Output the [x, y] coordinate of the center of the cell containing the given text.  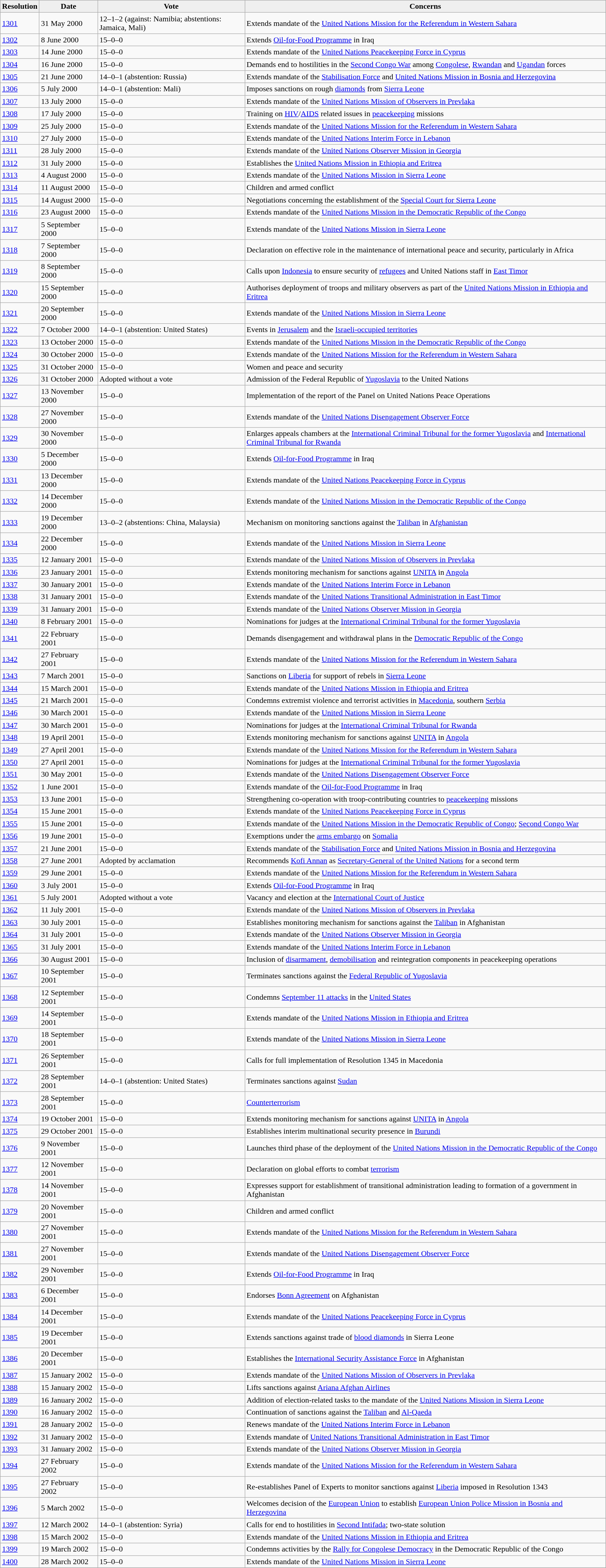
14 November 2001 [69, 1190]
Nominations for judges at the International Criminal Tribunal for Rwanda [425, 725]
1347 [20, 725]
1310 [20, 138]
1357 [20, 848]
1394 [20, 1466]
Launches third phase of the deployment of the United Nations Mission in the Democratic Republic of the Congo [425, 1148]
15 March 2002 [69, 1537]
1360 [20, 885]
1322 [20, 330]
Continuation of sanctions against the Taliban and Al-Qaeda [425, 1412]
14 September 2001 [69, 1018]
Date [69, 6]
1351 [20, 774]
25 July 2000 [69, 126]
Adopted by acclamation [171, 861]
1331 [20, 480]
30 January 2001 [69, 584]
Establishes the International Security Assistance Force in Afghanistan [425, 1359]
29 November 2001 [69, 1274]
Condemns extremist violence and terrorist activities in Macedonia, southern Serbia [425, 701]
1307 [20, 101]
10 September 2001 [69, 976]
Negotiations concerning the establishment of the Special Court for Sierra Leone [425, 200]
23 August 2000 [69, 212]
30 May 2001 [69, 774]
16 June 2000 [69, 64]
18 September 2001 [69, 1039]
30 November 2000 [69, 438]
1361 [20, 898]
19 December 2001 [69, 1337]
1398 [20, 1537]
Imposes sanctions on rough diamonds from Sierra Leone [425, 89]
1303 [20, 52]
27 July 2000 [69, 138]
Declaration on effective role in the maintenance of international peace and security, particularly in Africa [425, 250]
1355 [20, 824]
Extends mandate of United Nations Transitional Administration in East Timor [425, 1437]
19 December 2000 [69, 522]
1367 [20, 976]
1319 [20, 271]
14–0–1 (abstention: Syria) [171, 1525]
19 October 2001 [69, 1119]
29 June 2001 [69, 873]
1337 [20, 584]
4 August 2000 [69, 175]
Enlarges appeals chambers at the International Criminal Tribunal for the former Yugoslavia and International Criminal Tribunal for Rwanda [425, 438]
Events in Jerusalem and the Israeli-occupied territories [425, 330]
6 December 2001 [69, 1295]
30 October 2000 [69, 354]
8 September 2000 [69, 271]
Implementation of the report of the Panel on United Nations Peace Operations [425, 395]
5 December 2000 [69, 459]
11 July 2001 [69, 910]
5 September 2000 [69, 229]
1362 [20, 910]
14 December 2001 [69, 1317]
1341 [20, 638]
14 August 2000 [69, 200]
1329 [20, 438]
Training on HIV/AIDS related issues in peacekeeping missions [425, 114]
1335 [20, 560]
1372 [20, 1081]
12 March 2002 [69, 1525]
1385 [20, 1337]
5 March 2002 [69, 1508]
1363 [20, 922]
5 July 2000 [69, 89]
1380 [20, 1232]
Calls for end to hostilities in Second Intifada; two-state solution [425, 1525]
1 June 2001 [69, 787]
1324 [20, 354]
30 July 2001 [69, 922]
1399 [20, 1549]
30 August 2001 [69, 959]
12–1–2 (against: Namibia; abstentions: Jamaica, Mali) [171, 23]
1321 [20, 313]
1305 [20, 77]
Extends mandate of the United Nations Transitional Administration in East Timor [425, 597]
21 June 2000 [69, 77]
Establishes the United Nations Mission in Ethiopia and Eritrea [425, 163]
1359 [20, 873]
8 February 2001 [69, 621]
27 June 2001 [69, 861]
1348 [20, 738]
31 May 2000 [69, 23]
1365 [20, 947]
1383 [20, 1295]
Addition of election-related tasks to the mandate of the United Nations Mission in Sierra Leone [425, 1400]
1304 [20, 64]
12 January 2001 [69, 560]
1336 [20, 572]
20 November 2001 [69, 1211]
1371 [20, 1060]
Admission of the Federal Republic of Yugoslavia to the United Nations [425, 379]
1379 [20, 1211]
26 September 2001 [69, 1060]
1391 [20, 1424]
1339 [20, 609]
1350 [20, 762]
7 October 2000 [69, 330]
Inclusion of disarmament, demobilisation and reintegration components in peacekeeping operations [425, 959]
1373 [20, 1102]
Renews mandate of the United Nations Interim Force in Lebanon [425, 1424]
1344 [20, 688]
1314 [20, 188]
1370 [20, 1039]
1311 [20, 150]
Terminates sanctions against the Federal Republic of Yugoslavia [425, 976]
1390 [20, 1412]
Sanctions on Liberia for support of rebels in Sierra Leone [425, 676]
Concerns [425, 6]
1366 [20, 959]
1338 [20, 597]
1377 [20, 1169]
13 June 2001 [69, 799]
3 July 2001 [69, 885]
Extends mandate of the Oil-for-Food Programme in Iraq [425, 787]
1395 [20, 1487]
1343 [20, 676]
1345 [20, 701]
14 June 2000 [69, 52]
1334 [20, 543]
27 November 2000 [69, 417]
1332 [20, 501]
1378 [20, 1190]
Exemptions under the arms embargo on Somalia [425, 836]
13 November 2000 [69, 395]
Recommends Kofi Annan as Secretary-General of the United Nations for a second term [425, 861]
Calls upon Indonesia to ensure security of refugees and United Nations staff in East Timor [425, 271]
13 July 2000 [69, 101]
1330 [20, 459]
Demands disengagement and withdrawal plans in the Democratic Republic of the Congo [425, 638]
1364 [20, 935]
1333 [20, 522]
Extends sanctions against trade of blood diamonds in Sierra Leone [425, 1337]
Establishes monitoring mechanism for sanctions against the Taliban in Afghanistan [425, 922]
1386 [20, 1359]
12 September 2001 [69, 997]
20 September 2000 [69, 313]
Vote [171, 6]
1313 [20, 175]
Re-establishes Panel of Experts to monitor sanctions against Liberia imposed in Resolution 1343 [425, 1487]
11 August 2000 [69, 188]
1308 [20, 114]
20 December 2001 [69, 1359]
14 December 2000 [69, 501]
22 December 2000 [69, 543]
1381 [20, 1253]
Terminates sanctions against Sudan [425, 1081]
13–0–2 (abstentions: China, Malaysia) [171, 522]
Establishes interim multinational security presence in Burundi [425, 1131]
1387 [20, 1375]
1369 [20, 1018]
15 September 2000 [69, 292]
1302 [20, 40]
1368 [20, 997]
13 December 2000 [69, 480]
Condemns activities by the Rally for Congolese Democracy in the Democratic Republic of the Congo [425, 1549]
1320 [20, 292]
21 June 2001 [69, 848]
1328 [20, 417]
22 February 2001 [69, 638]
Mechanism on monitoring sanctions against the Taliban in Afghanistan [425, 522]
1342 [20, 659]
1306 [20, 89]
Welcomes decision of the European Union to establish European Union Police Mission in Bosnia and Herzegovina [425, 1508]
Condemns September 11 attacks in the United States [425, 997]
Calls for full implementation of Resolution 1345 in Macedonia [425, 1060]
1309 [20, 126]
1384 [20, 1317]
7 September 2000 [69, 250]
Resolution [20, 6]
1318 [20, 250]
1323 [20, 342]
1400 [20, 1562]
1340 [20, 621]
1326 [20, 379]
Vacancy and election at the International Court of Justice [425, 898]
Women and peace and security [425, 367]
1312 [20, 163]
17 July 2000 [69, 114]
1315 [20, 200]
Expresses support for establishment of transitional administration leading to formation of a government in Afghanistan [425, 1190]
29 October 2001 [69, 1131]
19 June 2001 [69, 836]
1376 [20, 1148]
19 April 2001 [69, 738]
28 January 2002 [69, 1424]
Endorses Bonn Agreement on Afghanistan [425, 1295]
8 June 2000 [69, 40]
12 November 2001 [69, 1169]
1374 [20, 1119]
1382 [20, 1274]
1325 [20, 367]
1354 [20, 811]
1316 [20, 212]
28 July 2000 [69, 150]
1392 [20, 1437]
Authorises deployment of troops and military observers as part of the United Nations Mission in Ethiopia and Eritrea [425, 292]
1396 [20, 1508]
14–0–1 (abstention: Russia) [171, 77]
1397 [20, 1525]
1349 [20, 750]
1346 [20, 713]
1389 [20, 1400]
1301 [20, 23]
Declaration on global efforts to combat terrorism [425, 1169]
Lifts sanctions against Ariana Afghan Airlines [425, 1387]
1375 [20, 1131]
9 November 2001 [69, 1148]
31 July 2000 [69, 163]
13 October 2000 [69, 342]
23 January 2001 [69, 572]
1356 [20, 836]
28 March 2002 [69, 1562]
14–0–1 (abstention: Mali) [171, 89]
21 March 2001 [69, 701]
1388 [20, 1387]
19 March 2002 [69, 1549]
7 March 2001 [69, 676]
15 March 2001 [69, 688]
1393 [20, 1449]
Extends mandate of the United Nations Mission in the Democratic Republic of Congo; Second Congo War [425, 824]
Counterterrorism [425, 1102]
27 February 2001 [69, 659]
1317 [20, 229]
5 July 2001 [69, 898]
1353 [20, 799]
1327 [20, 395]
1358 [20, 861]
Demands end to hostilities in the Second Congo War among Congolese, Rwandan and Ugandan forces [425, 64]
1352 [20, 787]
Strengthening co-operation with troop-contributing countries to peacekeeping missions [425, 799]
